Search for the cell housing the specified text and yield its (X, Y) center coordinate. 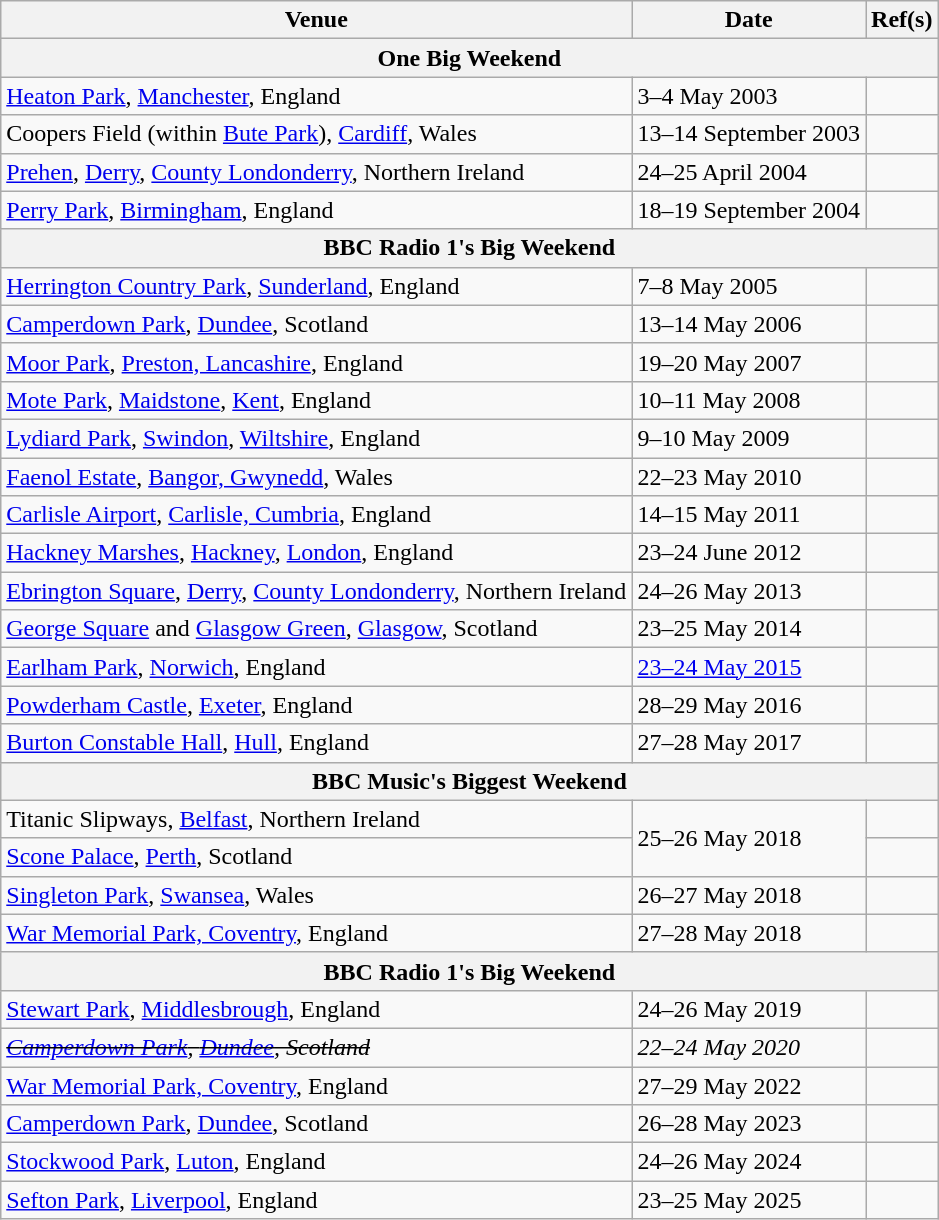
Ebrington Square, Derry, County Londonderry, Northern Ireland (316, 591)
27–28 May 2018 (749, 933)
Scone Palace, Perth, Scotland (316, 857)
27–29 May 2022 (749, 1085)
Heaton Park, Manchester, England (316, 96)
22–23 May 2010 (749, 477)
Date (749, 20)
7–8 May 2005 (749, 286)
23–24 June 2012 (749, 553)
Powderham Castle, Exeter, England (316, 705)
Singleton Park, Swansea, Wales (316, 895)
26–28 May 2023 (749, 1124)
Venue (316, 20)
13–14 September 2003 (749, 134)
23–25 May 2014 (749, 629)
Prehen, Derry, County Londonderry, Northern Ireland (316, 172)
13–14 May 2006 (749, 324)
27–28 May 2017 (749, 743)
23–25 May 2025 (749, 1200)
22–24 May 2020 (749, 1047)
3–4 May 2003 (749, 96)
Titanic Slipways, Belfast, Northern Ireland (316, 819)
Stewart Park, Middlesbrough, England (316, 1009)
14–15 May 2011 (749, 515)
Carlisle Airport, Carlisle, Cumbria, England (316, 515)
Ref(s) (902, 20)
One Big Weekend (470, 58)
24–25 April 2004 (749, 172)
BBC Music's Biggest Weekend (470, 781)
19–20 May 2007 (749, 362)
Coopers Field (within Bute Park), Cardiff, Wales (316, 134)
Mote Park, Maidstone, Kent, England (316, 400)
Hackney Marshes, Hackney, London, England (316, 553)
24–26 May 2024 (749, 1162)
Herrington Country Park, Sunderland, England (316, 286)
Burton Constable Hall, Hull, England (316, 743)
Moor Park, Preston, Lancashire, England (316, 362)
25–26 May 2018 (749, 838)
Stockwood Park, Luton, England (316, 1162)
Earlham Park, Norwich, England (316, 667)
Lydiard Park, Swindon, Wiltshire, England (316, 438)
24–26 May 2019 (749, 1009)
Sefton Park, Liverpool, England (316, 1200)
George Square and Glasgow Green, Glasgow, Scotland (316, 629)
10–11 May 2008 (749, 400)
26–27 May 2018 (749, 895)
23–24 May 2015 (749, 667)
28–29 May 2016 (749, 705)
9–10 May 2009 (749, 438)
24–26 May 2013 (749, 591)
Perry Park, Birmingham, England (316, 210)
Faenol Estate, Bangor, Gwynedd, Wales (316, 477)
18–19 September 2004 (749, 210)
